Return the (x, y) coordinate for the center point of the cell that contains the specified text.  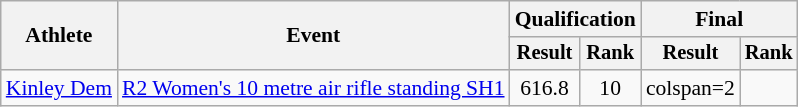
Qualification (576, 19)
10 (610, 88)
R2 Women's 10 metre air rifle standing SH1 (314, 88)
colspan=2 (690, 88)
616.8 (545, 88)
Kinley Dem (59, 88)
Final (720, 19)
Event (314, 36)
Athlete (59, 36)
